Detect which cell encompasses the target text, then output its [X, Y] center coordinate. 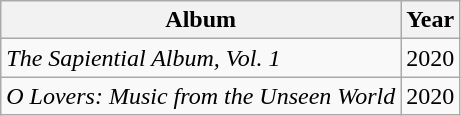
The Sapiential Album, Vol. 1 [201, 58]
Year [430, 20]
O Lovers: Music from the Unseen World [201, 96]
Album [201, 20]
